Return the [X, Y] coordinate for the center point of the cell that contains the specified text.  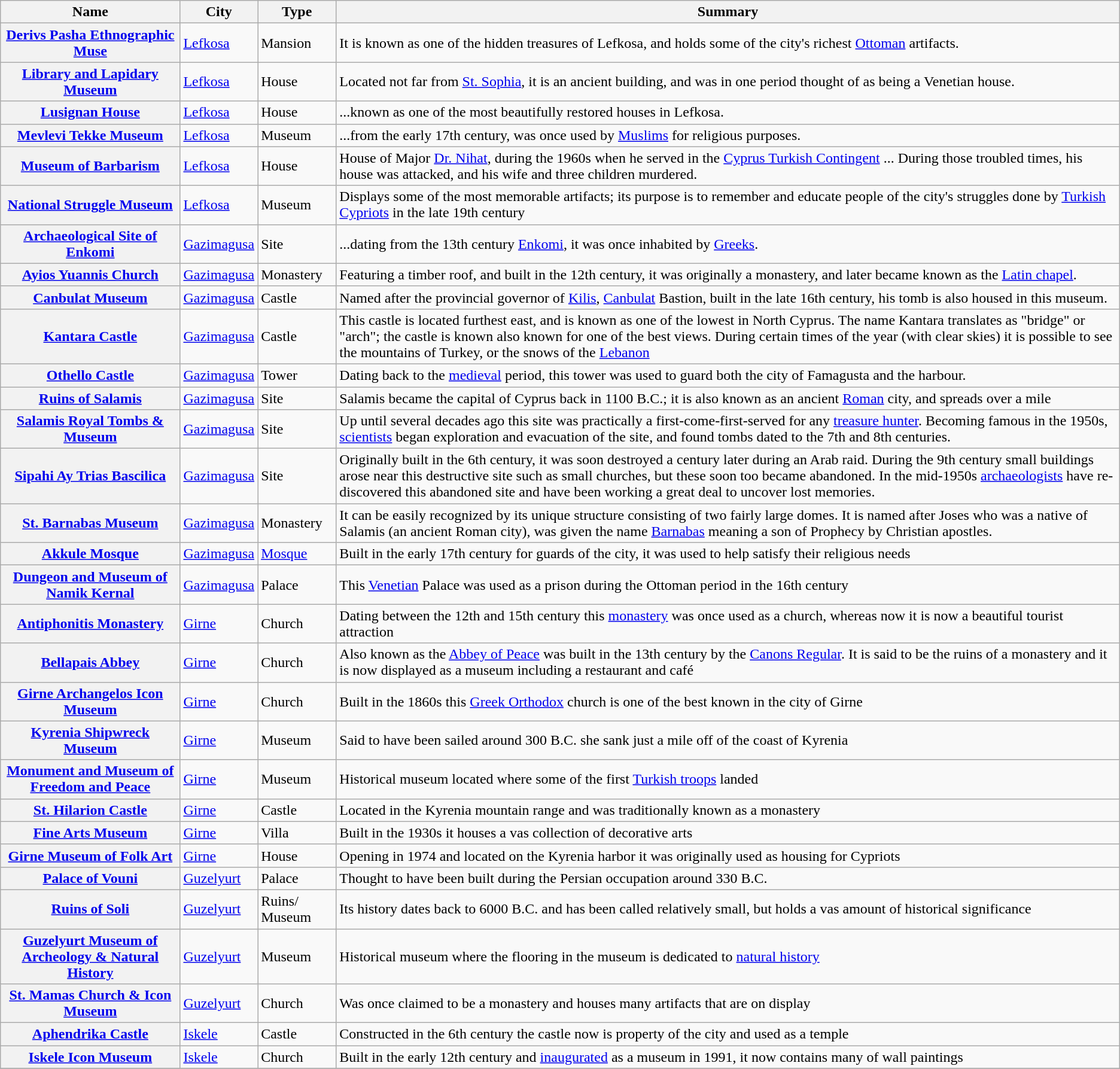
Sipahi Ay Trias Bascilica [90, 476]
Built in the 1860s this Greek Orthodox church is one of the best known in the city of Girne [728, 701]
Built in the 1930s it houses a vas collection of decorative arts [728, 833]
Constructed in the 6th century the castle now is property of the city and used as a temple [728, 1034]
Ayios Yuannis Church [90, 275]
Summary [728, 12]
Fine Arts Museum [90, 833]
Located not far from St. Sophia, it is an ancient building, and was in one period thought of as being a Venetian house. [728, 81]
Dating between the 12th and 15th century this monastery was once used as a church, whereas now it is now a beautiful tourist attraction [728, 623]
Mansion [297, 43]
...dating from the 13th century Enkomi, it was once inhabited by Greeks. [728, 244]
St. Hilarion Castle [90, 810]
Type [297, 12]
Name [90, 12]
Mosque [297, 554]
Historical museum located where some of the first Turkish troops landed [728, 779]
Built in the early 17th century for guards of the city, it was used to help satisfy their religious needs [728, 554]
Guzelyurt Museum of Archeology & Natural History [90, 956]
Historical museum where the flooring in the museum is dedicated to natural history [728, 956]
Archaeological Site of Enkomi [90, 244]
Thought to have been built during the Persian occupation around 330 B.C. [728, 878]
It is known as one of the hidden treasures of Lefkosa, and holds some of the city's richest Ottoman artifacts. [728, 43]
Bellapais Abbey [90, 663]
Featuring a timber roof, and built in the 12th century, it was originally a monastery, and later became known as the Latin chapel. [728, 275]
Located in the Kyrenia mountain range and was traditionally known as a monastery [728, 810]
Salamis became the capital of Cyprus back in 1100 B.C.; it is also known as an ancient Roman city, and spreads over a mile [728, 398]
National Struggle Museum [90, 205]
...from the early 17th century, was once used by Muslims for religious purposes. [728, 135]
Mevlevi Tekke Museum [90, 135]
Said to have been sailed around 300 B.C. she sank just a mile off of the coast of Kyrenia [728, 741]
Othello Castle [90, 375]
Palace of Vouni [90, 878]
St. Barnabas Museum [90, 523]
Tower [297, 375]
Monument and Museum of Freedom and Peace [90, 779]
Opening in 1974 and located on the Kyrenia harbor it was originally used as housing for Cypriots [728, 855]
Ruins of Salamis [90, 398]
Kantara Castle [90, 336]
Its history dates back to 6000 B.C. and has been called relatively small, but holds a vas amount of historical significance [728, 909]
...known as one of the most beautifully restored houses in Lefkosa. [728, 112]
Lusignan House [90, 112]
Girne Museum of Folk Art [90, 855]
Library and Lapidary Museum [90, 81]
Ruins of Soli [90, 909]
City [219, 12]
Ruins/ Museum [297, 909]
St. Mamas Church & Icon Museum [90, 1004]
This Venetian Palace was used as a prison during the Ottoman period in the 16th century [728, 585]
Girne Archangelos Icon Museum [90, 701]
Was once claimed to be a monastery and houses many artifacts that are on display [728, 1004]
Canbulat Museum [90, 297]
Derivs Pasha Ethnographic Muse [90, 43]
Antiphonitis Monastery [90, 623]
Museum of Barbarism [90, 166]
Aphendrika Castle [90, 1034]
Akkule Mosque [90, 554]
Kyrenia Shipwreck Museum [90, 741]
Villa [297, 833]
Named after the provincial governor of Kilis, Canbulat Bastion, built in the late 16th century, his tomb is also housed in this museum. [728, 297]
Built in the early 12th century and inaugurated as a museum in 1991, it now contains many of wall paintings [728, 1057]
Dating back to the medieval period, this tower was used to guard both the city of Famagusta and the harbour. [728, 375]
Iskele Icon Museum [90, 1057]
Dungeon and Museum of Namik Kernal [90, 585]
Salamis Royal Tombs & Museum [90, 430]
